Return [x, y] of the center of cell containing provided text 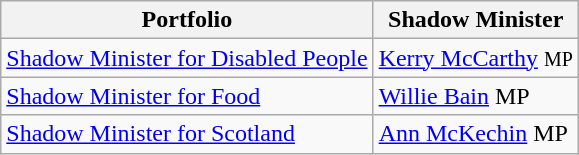
Kerry McCarthy MP [476, 58]
Shadow Minister for Disabled People [187, 58]
Portfolio [187, 20]
Shadow Minister [476, 20]
Shadow Minister for Scotland [187, 134]
Ann McKechin MP [476, 134]
Willie Bain MP [476, 96]
Shadow Minister for Food [187, 96]
